For the text-containing cell, return its midpoint in (x, y) coordinate format. 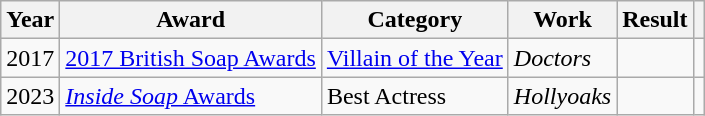
2017 (30, 58)
Award (191, 20)
Villain of the Year (414, 58)
Result (655, 20)
Work (562, 20)
Doctors (562, 58)
Best Actress (414, 96)
Inside Soap Awards (191, 96)
2023 (30, 96)
Category (414, 20)
Year (30, 20)
Hollyoaks (562, 96)
2017 British Soap Awards (191, 58)
